Identify which cell holds the provided text, then report its (x, y) central coordinate. 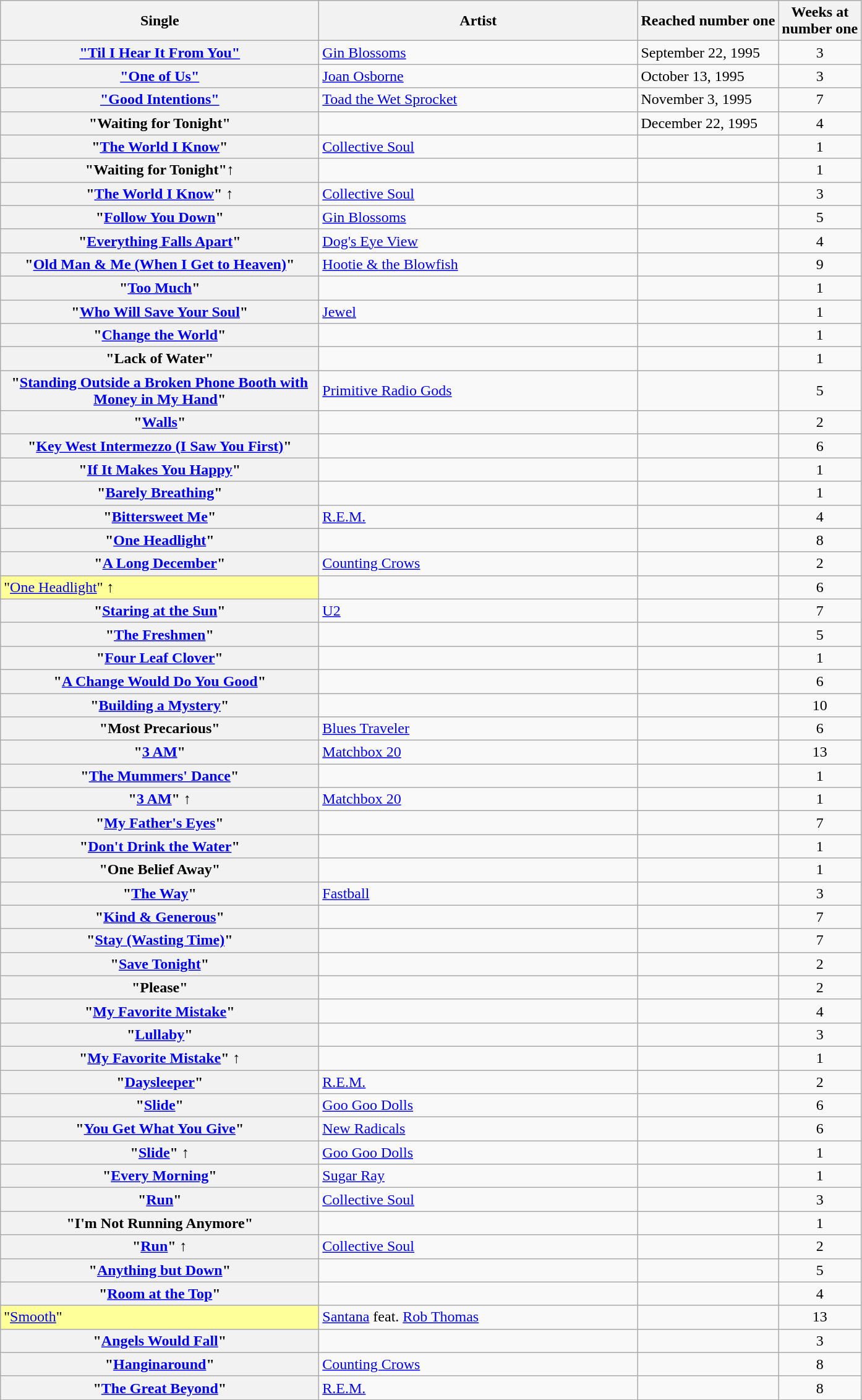
"You Get What You Give" (160, 1129)
"One of Us" (160, 76)
U2 (479, 611)
Hootie & the Blowfish (479, 264)
"The Mummers' Dance" (160, 776)
"Run" ↑ (160, 1247)
December 22, 1995 (708, 123)
"Key West Intermezzo (I Saw You First)" (160, 446)
New Radicals (479, 1129)
"The World I Know" ↑ (160, 194)
"Standing Outside a Broken Phone Booth with Money in My Hand" (160, 391)
September 22, 1995 (708, 53)
"Who Will Save Your Soul" (160, 311)
"Change the World" (160, 335)
Sugar Ray (479, 1176)
"The Freshmen" (160, 634)
"Old Man & Me (When I Get to Heaven)" (160, 264)
"My Favorite Mistake" ↑ (160, 1058)
10 (820, 705)
"The World I Know" (160, 147)
October 13, 1995 (708, 76)
"The Great Beyond" (160, 1388)
Joan Osborne (479, 76)
"Anything but Down" (160, 1270)
"My Father's Eyes" (160, 823)
"Waiting for Tonight"↑ (160, 170)
"Please" (160, 987)
"One Headlight" (160, 540)
Single (160, 21)
"Walls" (160, 423)
"One Headlight" ↑ (160, 587)
"Angels Would Fall" (160, 1341)
Blues Traveler (479, 729)
"One Belief Away" (160, 870)
"Too Much" (160, 288)
"Most Precarious" (160, 729)
Fastball (479, 893)
"Smooth" (160, 1317)
"Hanginaround" (160, 1364)
"Four Leaf Clover" (160, 658)
Weeks atnumber one (820, 21)
9 (820, 264)
Primitive Radio Gods (479, 391)
"Staring at the Sun" (160, 611)
"I'm Not Running Anymore" (160, 1223)
"Lack of Water" (160, 359)
"Lullaby" (160, 1034)
Santana feat. Rob Thomas (479, 1317)
"Don't Drink the Water" (160, 846)
Toad the Wet Sprocket (479, 100)
"Good Intentions" (160, 100)
"If It Makes You Happy" (160, 470)
"Slide" ↑ (160, 1153)
"Barely Breathing" (160, 493)
"Run" (160, 1200)
"Building a Mystery" (160, 705)
"A Long December" (160, 564)
"Daysleeper" (160, 1082)
"3 AM" (160, 752)
"Stay (Wasting Time)" (160, 940)
"The Way" (160, 893)
"Slide" (160, 1106)
"Bittersweet Me" (160, 517)
"A Change Would Do You Good" (160, 681)
"Everything Falls Apart" (160, 241)
"My Favorite Mistake" (160, 1011)
"3 AM" ↑ (160, 799)
"Til I Hear It From You" (160, 53)
"Kind & Generous" (160, 917)
"Every Morning" (160, 1176)
Reached number one (708, 21)
"Waiting for Tonight" (160, 123)
November 3, 1995 (708, 100)
"Room at the Top" (160, 1294)
"Follow You Down" (160, 217)
Dog's Eye View (479, 241)
"Save Tonight" (160, 964)
Artist (479, 21)
Jewel (479, 311)
